For the text-containing cell, return its midpoint in (X, Y) coordinate format. 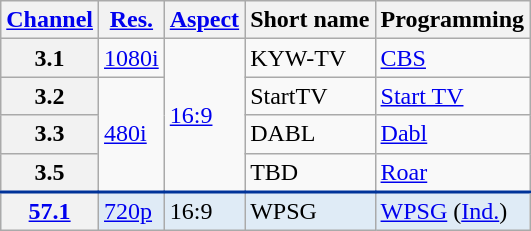
3.2 (50, 96)
CBS (452, 58)
1080i (132, 58)
Channel (50, 20)
Short name (310, 20)
KYW-TV (310, 58)
Roar (452, 172)
480i (132, 134)
3.5 (50, 172)
3.1 (50, 58)
WPSG (Ind.) (452, 212)
57.1 (50, 212)
DABL (310, 134)
TBD (310, 172)
Aspect (204, 20)
Start TV (452, 96)
720p (132, 212)
StartTV (310, 96)
Dabl (452, 134)
Programming (452, 20)
WPSG (310, 212)
3.3 (50, 134)
Res. (132, 20)
